Pinpoint the cell where the given text exists, returning its (x, y) midpoint coordinate. 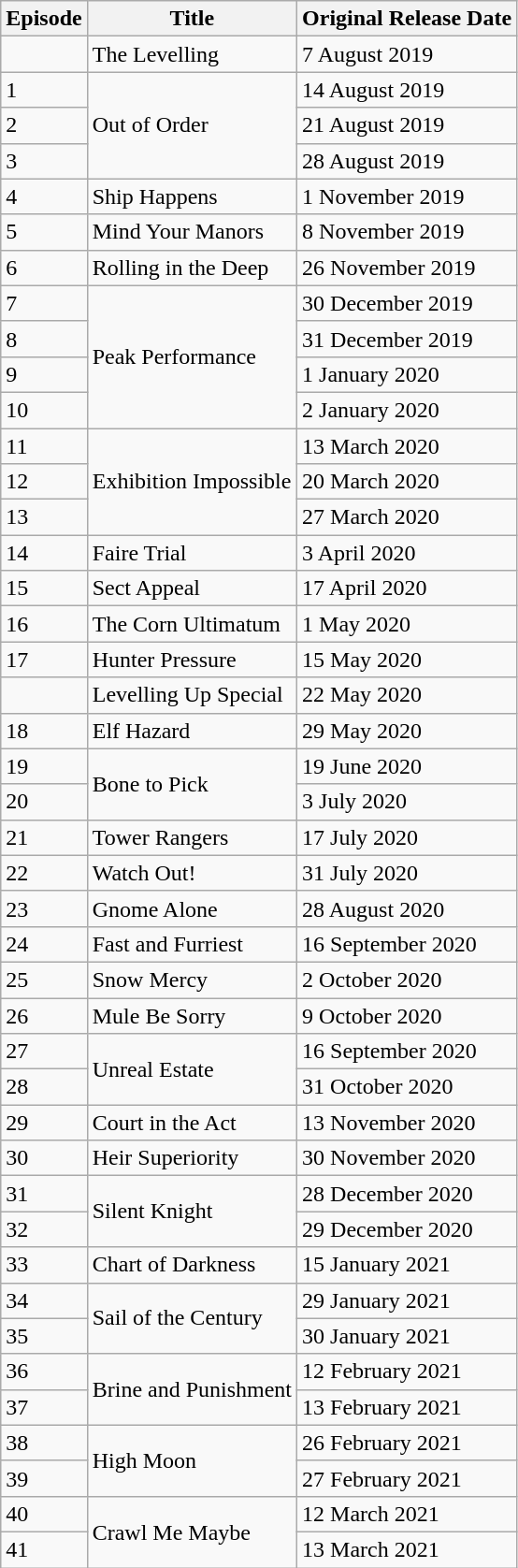
7 August 2019 (408, 54)
17 April 2020 (408, 588)
15 May 2020 (408, 660)
22 (44, 873)
2 January 2020 (408, 410)
Title (192, 19)
High Moon (192, 1460)
3 April 2020 (408, 553)
29 December 2020 (408, 1229)
33 (44, 1265)
1 May 2020 (408, 624)
23 (44, 908)
Peak Performance (192, 356)
3 (44, 161)
37 (44, 1407)
4 (44, 196)
27 (44, 1052)
32 (44, 1229)
Silent Knight (192, 1212)
Sect Appeal (192, 588)
1 (44, 90)
13 March 2020 (408, 446)
13 February 2021 (408, 1407)
19 (44, 766)
2 (44, 125)
20 (44, 802)
Exhibition Impossible (192, 482)
14 (44, 553)
12 February 2021 (408, 1372)
9 (44, 374)
Brine and Punishment (192, 1389)
30 (44, 1158)
Snow Mercy (192, 980)
27 February 2021 (408, 1478)
35 (44, 1336)
19 June 2020 (408, 766)
31 (44, 1194)
Gnome Alone (192, 908)
Rolling in the Deep (192, 268)
22 May 2020 (408, 695)
Fast and Furriest (192, 944)
17 July 2020 (408, 837)
28 December 2020 (408, 1194)
5 (44, 232)
Bone to Pick (192, 784)
Faire Trial (192, 553)
18 (44, 731)
8 November 2019 (408, 232)
38 (44, 1443)
Mind Your Manors (192, 232)
10 (44, 410)
15 (44, 588)
12 (44, 482)
Court in the Act (192, 1123)
21 (44, 837)
Hunter Pressure (192, 660)
11 (44, 446)
16 (44, 624)
Mule Be Sorry (192, 1015)
2 October 2020 (408, 980)
Watch Out! (192, 873)
13 November 2020 (408, 1123)
Original Release Date (408, 19)
29 (44, 1123)
40 (44, 1514)
29 January 2021 (408, 1300)
9 October 2020 (408, 1015)
28 August 2020 (408, 908)
28 August 2019 (408, 161)
30 November 2020 (408, 1158)
25 (44, 980)
6 (44, 268)
Episode (44, 19)
Elf Hazard (192, 731)
13 March 2021 (408, 1549)
13 (44, 517)
39 (44, 1478)
26 (44, 1015)
27 March 2020 (408, 517)
29 May 2020 (408, 731)
Unreal Estate (192, 1069)
3 July 2020 (408, 802)
31 July 2020 (408, 873)
28 (44, 1087)
Tower Rangers (192, 837)
21 August 2019 (408, 125)
30 January 2021 (408, 1336)
Crawl Me Maybe (192, 1532)
26 November 2019 (408, 268)
Chart of Darkness (192, 1265)
24 (44, 944)
1 January 2020 (408, 374)
31 December 2019 (408, 339)
31 October 2020 (408, 1087)
1 November 2019 (408, 196)
8 (44, 339)
12 March 2021 (408, 1514)
7 (44, 303)
Ship Happens (192, 196)
Levelling Up Special (192, 695)
14 August 2019 (408, 90)
36 (44, 1372)
Sail of the Century (192, 1318)
17 (44, 660)
The Corn Ultimatum (192, 624)
The Levelling (192, 54)
Out of Order (192, 125)
41 (44, 1549)
20 March 2020 (408, 482)
34 (44, 1300)
15 January 2021 (408, 1265)
30 December 2019 (408, 303)
Heir Superiority (192, 1158)
26 February 2021 (408, 1443)
